Return (X, Y) of the center of cell containing provided text 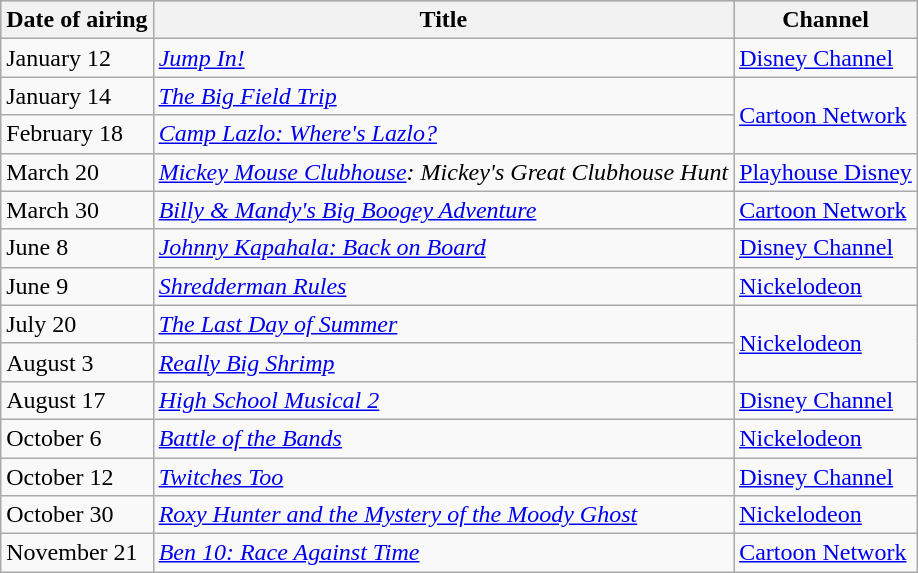
February 18 (77, 134)
Really Big Shrimp (443, 362)
August 3 (77, 362)
January 14 (77, 96)
March 20 (77, 172)
The Big Field Trip (443, 96)
June 9 (77, 286)
August 17 (77, 400)
Johnny Kapahala: Back on Board (443, 248)
Battle of the Bands (443, 438)
Ben 10: Race Against Time (443, 553)
Billy & Mandy's Big Boogey Adventure (443, 210)
Roxy Hunter and the Mystery of the Moody Ghost (443, 515)
July 20 (77, 324)
October 30 (77, 515)
Channel (826, 20)
June 8 (77, 248)
November 21 (77, 553)
Camp Lazlo: Where's Lazlo? (443, 134)
Title (443, 20)
Shredderman Rules (443, 286)
Date of airing (77, 20)
January 12 (77, 58)
Playhouse Disney (826, 172)
March 30 (77, 210)
Twitches Too (443, 477)
October 6 (77, 438)
The Last Day of Summer (443, 324)
Jump In! (443, 58)
High School Musical 2 (443, 400)
October 12 (77, 477)
Mickey Mouse Clubhouse: Mickey's Great Clubhouse Hunt (443, 172)
